From the cell containing the given text, extract its center point as (x, y) coordinate. 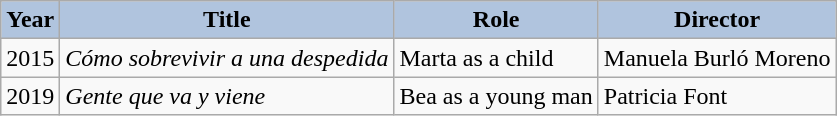
Title (227, 20)
Director (717, 20)
Patricia Font (717, 96)
Year (30, 20)
Gente que va y viene (227, 96)
Manuela Burló Moreno (717, 58)
Bea as a young man (496, 96)
2019 (30, 96)
2015 (30, 58)
Role (496, 20)
Marta as a child (496, 58)
Cómo sobrevivir a una despedida (227, 58)
